Output the [X, Y] coordinate of the center of the cell containing the given text.  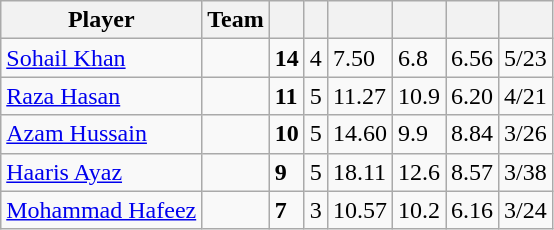
14 [286, 58]
7.50 [360, 58]
6.16 [472, 210]
11 [286, 96]
Azam Hussain [102, 134]
11.27 [360, 96]
4 [316, 58]
Haaris Ayaz [102, 172]
Team [236, 20]
6.20 [472, 96]
12.6 [418, 172]
14.60 [360, 134]
5/23 [526, 58]
Raza Hasan [102, 96]
9.9 [418, 134]
10.57 [360, 210]
8.84 [472, 134]
Mohammad Hafeez [102, 210]
9 [286, 172]
Player [102, 20]
Sohail Khan [102, 58]
6.8 [418, 58]
10.2 [418, 210]
18.11 [360, 172]
6.56 [472, 58]
3 [316, 210]
10.9 [418, 96]
3/26 [526, 134]
3/38 [526, 172]
4/21 [526, 96]
8.57 [472, 172]
3/24 [526, 210]
10 [286, 134]
7 [286, 210]
